From the cell containing the given text, extract its center point as (x, y) coordinate. 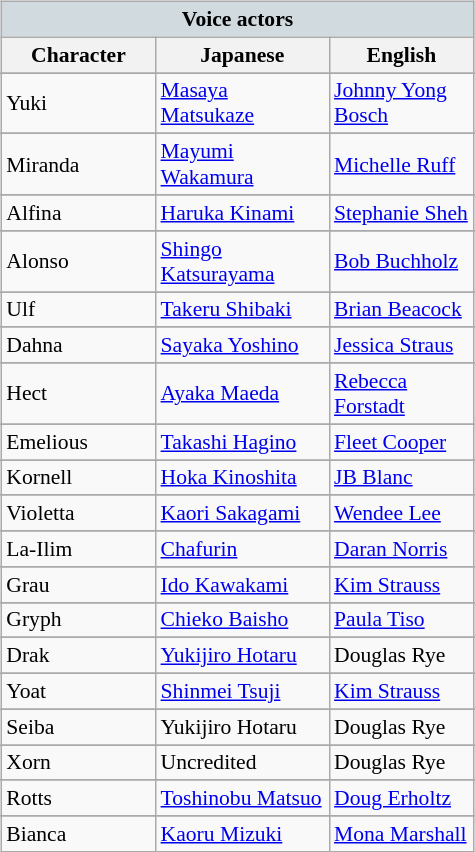
Dahna (78, 345)
Violetta (78, 513)
Shingo Katsurayama (242, 260)
Rotts (78, 798)
Doug Erholtz (402, 798)
Mayumi Wakamura (242, 164)
Seiba (78, 727)
Alfina (78, 213)
Alonso (78, 260)
Daran Norris (402, 549)
Character (78, 55)
Wendee Lee (402, 513)
Xorn (78, 762)
Kornell (78, 478)
Emelious (78, 442)
Miranda (78, 164)
La-Ilim (78, 549)
Toshinobu Matsuo (242, 798)
Yuki (78, 102)
Fleet Cooper (402, 442)
Takashi Hagino (242, 442)
Hect (78, 394)
Stephanie Sheh (402, 213)
Hoka Kinoshita (242, 478)
Bianca (78, 834)
Kaoru Mizuki (242, 834)
Chieko Baisho (242, 620)
Grau (78, 584)
Takeru Shibaki (242, 310)
Sayaka Yoshino (242, 345)
Drak (78, 656)
Ido Kawakami (242, 584)
Uncredited (242, 762)
Brian Beacock (402, 310)
Bob Buchholz (402, 260)
Michelle Ruff (402, 164)
Jessica Straus (402, 345)
Japanese (242, 55)
Haruka Kinami (242, 213)
Masaya Matsukaze (242, 102)
Paula Tiso (402, 620)
Voice actors (237, 19)
Shinmei Tsuji (242, 691)
Kaori Sakagami (242, 513)
Johnny Yong Bosch (402, 102)
Ayaka Maeda (242, 394)
Mona Marshall (402, 834)
JB Blanc (402, 478)
Chafurin (242, 549)
Yoat (78, 691)
Gryph (78, 620)
English (402, 55)
Rebecca Forstadt (402, 394)
Ulf (78, 310)
